Locate the cell with the specified text and output its (X, Y) center coordinate. 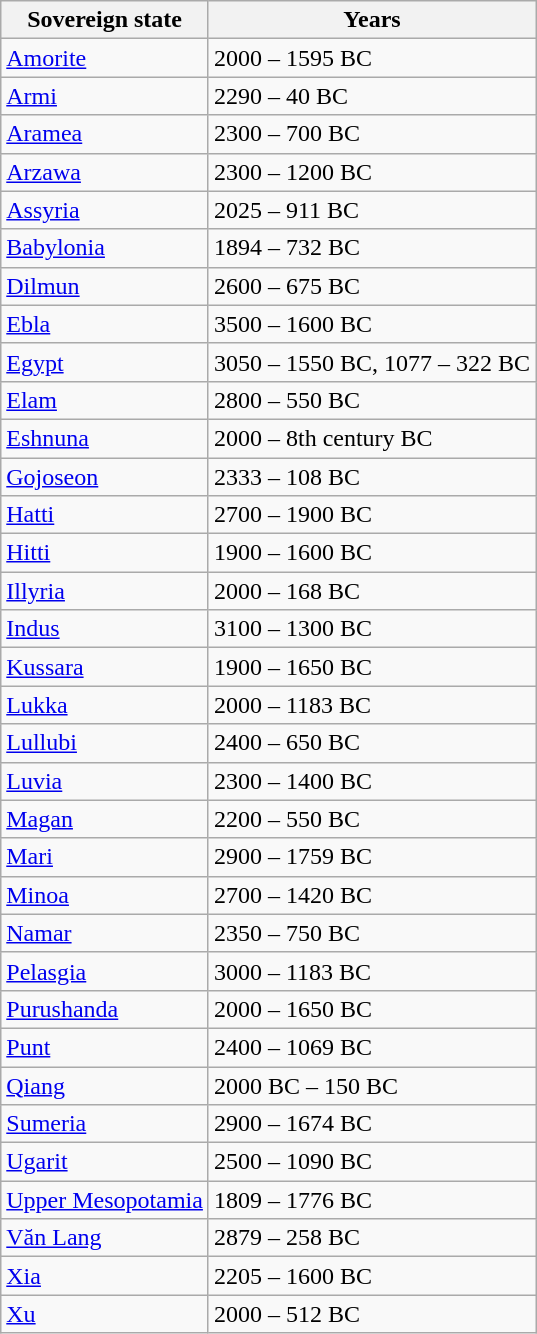
1900 – 1600 BC (372, 553)
2205 – 1600 BC (372, 1276)
3500 – 1600 BC (372, 324)
2000 – 1183 BC (372, 705)
2000 – 512 BC (372, 1314)
Elam (105, 400)
Years (372, 20)
Arzawa (105, 172)
2290 – 40 BC (372, 96)
Văn Lang (105, 1238)
Magan (105, 819)
Armi (105, 96)
Luvia (105, 781)
Ebla (105, 324)
Dilmun (105, 286)
Lullubi (105, 743)
1894 – 732 BC (372, 248)
2000 – 1595 BC (372, 58)
2300 – 1400 BC (372, 781)
Pelasgia (105, 971)
Sumeria (105, 1124)
Punt (105, 1047)
Namar (105, 933)
Assyria (105, 210)
Gojoseon (105, 477)
2800 – 550 BC (372, 400)
2400 – 1069 BC (372, 1047)
2400 – 650 BC (372, 743)
2025 – 911 BC (372, 210)
Purushanda (105, 1009)
Minoa (105, 895)
2200 – 550 BC (372, 819)
2300 – 1200 BC (372, 172)
2000 – 168 BC (372, 591)
3000 – 1183 BC (372, 971)
Xu (105, 1314)
Kussara (105, 667)
3050 – 1550 BC, 1077 – 322 BC (372, 362)
Lukka (105, 705)
Babylonia (105, 248)
Eshnuna (105, 438)
Sovereign state (105, 20)
Xia (105, 1276)
Hatti (105, 515)
Mari (105, 857)
2000 – 1650 BC (372, 1009)
2350 – 750 BC (372, 933)
2700 – 1420 BC (372, 895)
2500 – 1090 BC (372, 1162)
2700 – 1900 BC (372, 515)
2333 – 108 BC (372, 477)
2000 – 8th century BC (372, 438)
3100 – 1300 BC (372, 629)
Ugarit (105, 1162)
2879 – 258 BC (372, 1238)
Illyria (105, 591)
2900 – 1759 BC (372, 857)
Qiang (105, 1085)
Upper Mesopotamia (105, 1200)
Amorite (105, 58)
Indus (105, 629)
Hitti (105, 553)
2900 – 1674 BC (372, 1124)
2300 – 700 BC (372, 134)
2000 BC – 150 BC (372, 1085)
1809 – 1776 BC (372, 1200)
2600 – 675 BC (372, 286)
Aramea (105, 134)
Egypt (105, 362)
1900 – 1650 BC (372, 667)
